Search for the cell housing the specified text and yield its (X, Y) center coordinate. 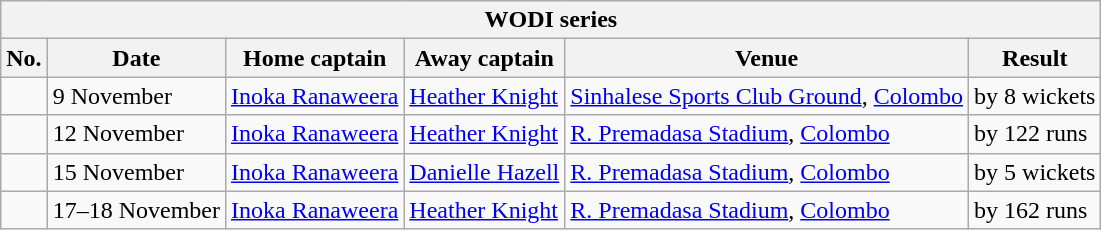
15 November (136, 172)
9 November (136, 96)
by 122 runs (1035, 134)
Date (136, 58)
by 5 wickets (1035, 172)
Away captain (484, 58)
by 162 runs (1035, 210)
WODI series (551, 20)
12 November (136, 134)
17–18 November (136, 210)
Result (1035, 58)
Sinhalese Sports Club Ground, Colombo (767, 96)
by 8 wickets (1035, 96)
No. (24, 58)
Home captain (315, 58)
Danielle Hazell (484, 172)
Venue (767, 58)
